Return the [X, Y] coordinate for the center point of the cell that contains the specified text.  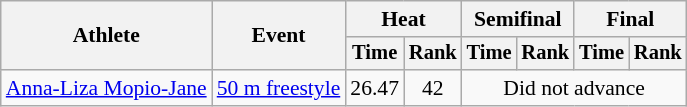
42 [433, 88]
26.47 [374, 88]
Event [279, 36]
Heat [403, 19]
Did not advance [574, 88]
Final [630, 19]
50 m freestyle [279, 88]
Anna-Liza Mopio-Jane [106, 88]
Athlete [106, 36]
Semifinal [518, 19]
